Return (X, Y) of the center of cell containing provided text 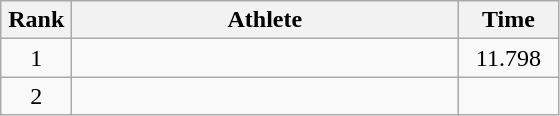
11.798 (508, 58)
2 (36, 96)
Athlete (265, 20)
Rank (36, 20)
1 (36, 58)
Time (508, 20)
